Find where the given text appears and provide that cell's center as [x, y] coordinate. 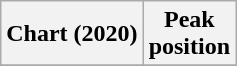
Peakposition [189, 34]
Chart (2020) [72, 34]
